Return [x, y] of the center of cell containing provided text 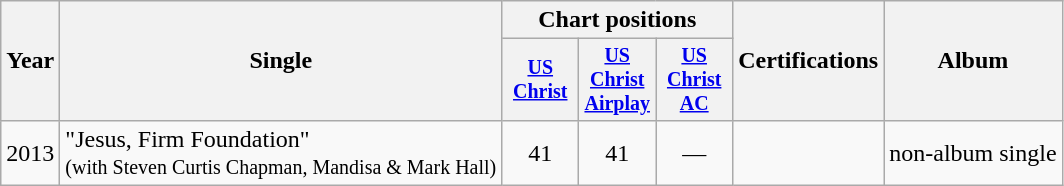
non-album single [973, 152]
Year [30, 61]
"Jesus, Firm Foundation"(with Steven Curtis Chapman, Mandisa & Mark Hall) [281, 152]
2013 [30, 152]
Single [281, 61]
Album [973, 61]
USChrist [540, 80]
Chart positions [618, 20]
USChrist Airplay [618, 80]
USChrist AC [694, 80]
— [694, 152]
Certifications [808, 61]
